Return the (X, Y) coordinate for the center point of the cell that contains the specified text.  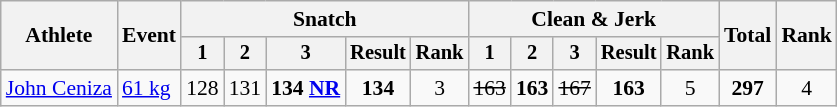
Snatch (324, 19)
5 (690, 88)
167 (574, 88)
61 kg (149, 88)
297 (748, 88)
4 (806, 88)
134 (378, 88)
Clean & Jerk (594, 19)
128 (202, 88)
John Ceniza (59, 88)
Event (149, 36)
131 (246, 88)
Total (748, 36)
Athlete (59, 36)
134 NR (306, 88)
